Pinpoint the cell where the given text exists, returning its [X, Y] midpoint coordinate. 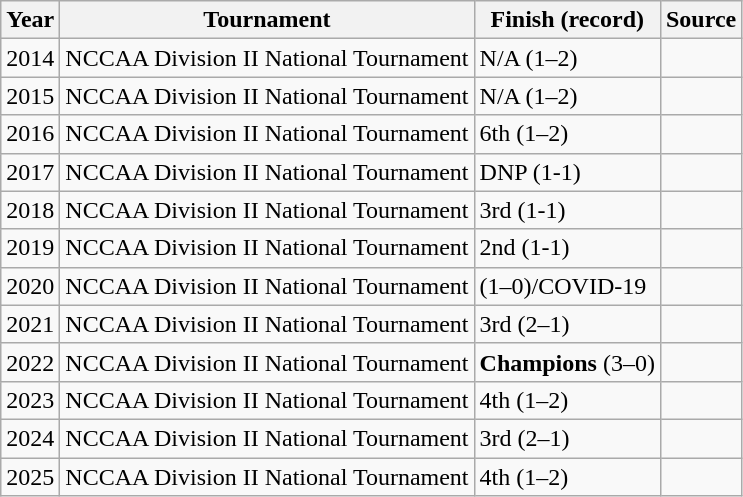
2023 [30, 400]
6th (1–2) [567, 134]
3rd (1-1) [567, 210]
Finish (record) [567, 20]
2018 [30, 210]
2015 [30, 96]
DNP (1-1) [567, 172]
2020 [30, 286]
Source [700, 20]
2019 [30, 248]
Year [30, 20]
Tournament [267, 20]
2017 [30, 172]
2024 [30, 438]
2nd (1-1) [567, 248]
2022 [30, 362]
2021 [30, 324]
(1–0)/COVID-19 [567, 286]
2014 [30, 58]
2025 [30, 477]
2016 [30, 134]
Champions (3–0) [567, 362]
